Scan for the cell matching the given text and deliver its [x, y] coordinate at center. 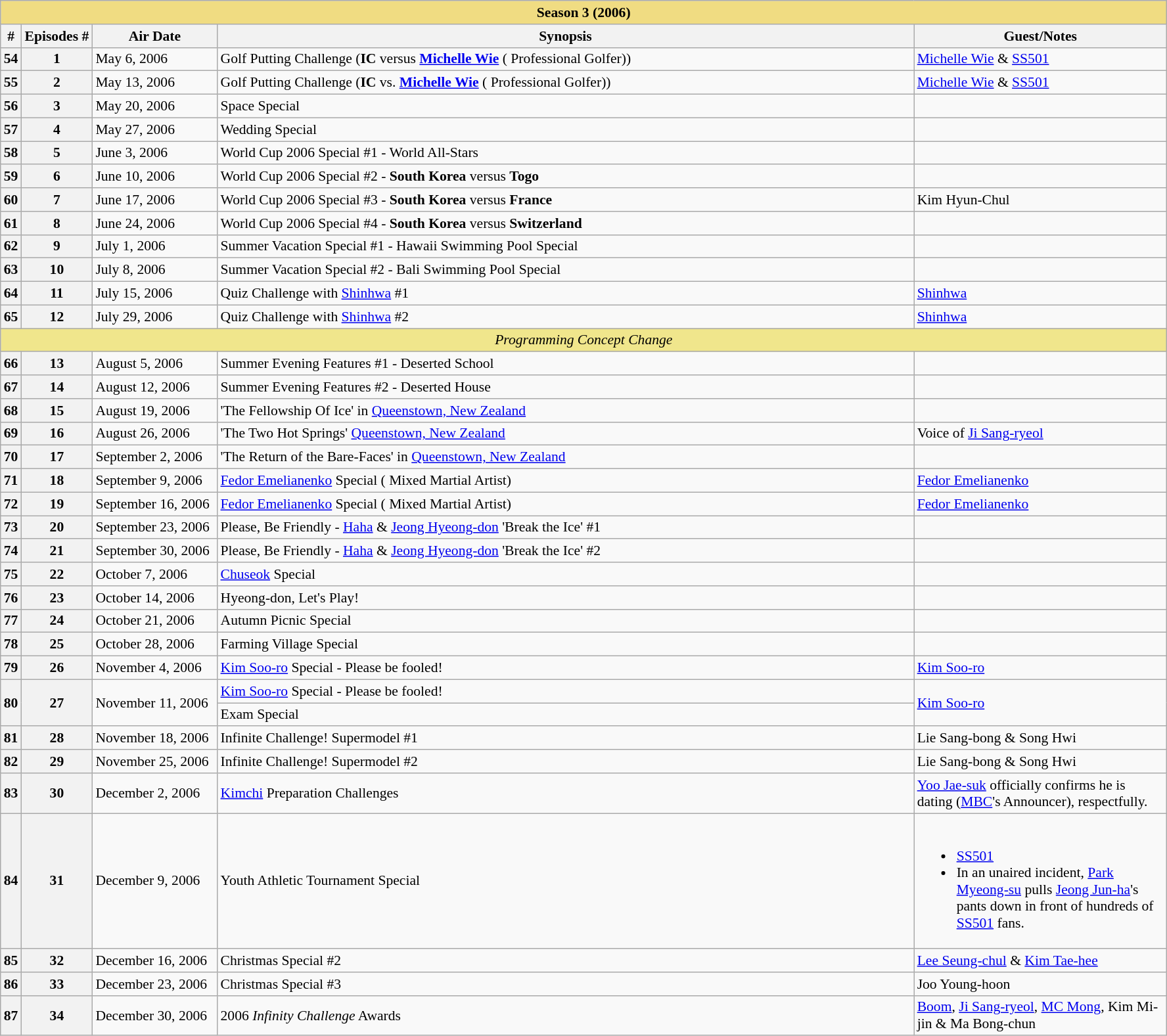
July 29, 2006 [154, 317]
Quiz Challenge with Shinhwa #2 [565, 317]
16 [57, 434]
79 [11, 668]
October 7, 2006 [154, 574]
54 [11, 59]
October 14, 2006 [154, 598]
November 25, 2006 [154, 761]
4 [57, 129]
6 [57, 177]
Quiz Challenge with Shinhwa #1 [565, 294]
June 17, 2006 [154, 200]
81 [11, 738]
31 [57, 881]
Kim Hyun-Chul [1041, 200]
World Cup 2006 Special #4 - South Korea versus Switzerland [565, 223]
9 [57, 246]
September 9, 2006 [154, 481]
November 11, 2006 [154, 703]
56 [11, 106]
2006 Infinity Challenge Awards [565, 1016]
78 [11, 644]
11 [57, 294]
August 12, 2006 [154, 387]
66 [11, 364]
30 [57, 794]
Golf Putting Challenge (IC versus Michelle Wie ( Professional Golfer)) [565, 59]
Autumn Picnic Special [565, 621]
'The Return of the Bare-Faces' in Queenstown, New Zealand [565, 457]
Golf Putting Challenge (IC vs. Michelle Wie ( Professional Golfer)) [565, 83]
August 5, 2006 [154, 364]
62 [11, 246]
October 21, 2006 [154, 621]
59 [11, 177]
64 [11, 294]
May 27, 2006 [154, 129]
July 8, 2006 [154, 270]
27 [57, 703]
Chuseok Special [565, 574]
May 6, 2006 [154, 59]
34 [57, 1016]
World Cup 2006 Special #2 - South Korea versus Togo [565, 177]
June 3, 2006 [154, 153]
November 4, 2006 [154, 668]
November 18, 2006 [154, 738]
Please, Be Friendly - Haha & Jeong Hyeong-don 'Break the Ice' #2 [565, 551]
2 [57, 83]
September 2, 2006 [154, 457]
Voice of Ji Sang-ryeol [1041, 434]
SS501In an unaired incident, Park Myeong-su pulls Jeong Jun-ha's pants down in front of hundreds of SS501 fans. [1041, 881]
September 16, 2006 [154, 504]
Hyeong-don, Let's Play! [565, 598]
World Cup 2006 Special #1 - World All-Stars [565, 153]
December 23, 2006 [154, 984]
Summer Vacation Special #1 - Hawaii Swimming Pool Special [565, 246]
Please, Be Friendly - Haha & Jeong Hyeong-don 'Break the Ice' #1 [565, 528]
19 [57, 504]
84 [11, 881]
Guest/Notes [1041, 36]
'The Two Hot Springs' Queenstown, New Zealand [565, 434]
21 [57, 551]
63 [11, 270]
July 15, 2006 [154, 294]
Youth Athletic Tournament Special [565, 881]
'The Fellowship Of Ice' in Queenstown, New Zealand [565, 411]
June 10, 2006 [154, 177]
Wedding Special [565, 129]
60 [11, 200]
Summer Evening Features #1 - Deserted School [565, 364]
65 [11, 317]
32 [57, 960]
72 [11, 504]
28 [57, 738]
58 [11, 153]
May 20, 2006 [154, 106]
87 [11, 1016]
23 [57, 598]
May 13, 2006 [154, 83]
61 [11, 223]
33 [57, 984]
June 24, 2006 [154, 223]
57 [11, 129]
Summer Vacation Special #2 - Bali Swimming Pool Special [565, 270]
Farming Village Special [565, 644]
Programming Concept Change [583, 340]
76 [11, 598]
74 [11, 551]
67 [11, 387]
10 [57, 270]
# [11, 36]
Summer Evening Features #2 - Deserted House [565, 387]
December 2, 2006 [154, 794]
October 28, 2006 [154, 644]
24 [57, 621]
20 [57, 528]
Joo Young-hoon [1041, 984]
Season 3 (2006) [583, 12]
73 [11, 528]
70 [11, 457]
22 [57, 574]
1 [57, 59]
15 [57, 411]
3 [57, 106]
26 [57, 668]
Air Date [154, 36]
Exam Special [565, 715]
8 [57, 223]
55 [11, 83]
80 [11, 703]
Yoo Jae-suk officially confirms he is dating (MBC's Announcer), respectfully. [1041, 794]
Synopsis [565, 36]
82 [11, 761]
29 [57, 761]
68 [11, 411]
December 9, 2006 [154, 881]
December 30, 2006 [154, 1016]
25 [57, 644]
12 [57, 317]
September 23, 2006 [154, 528]
Boom, Ji Sang-ryeol, MC Mong, Kim Mi-jin & Ma Bong-chun [1041, 1016]
Infinite Challenge! Supermodel #2 [565, 761]
14 [57, 387]
17 [57, 457]
5 [57, 153]
August 19, 2006 [154, 411]
Episodes # [57, 36]
83 [11, 794]
77 [11, 621]
December 16, 2006 [154, 960]
Christmas Special #2 [565, 960]
18 [57, 481]
July 1, 2006 [154, 246]
71 [11, 481]
Kimchi Preparation Challenges [565, 794]
75 [11, 574]
7 [57, 200]
85 [11, 960]
13 [57, 364]
69 [11, 434]
September 30, 2006 [154, 551]
Christmas Special #3 [565, 984]
Lee Seung-chul & Kim Tae-hee [1041, 960]
Space Special [565, 106]
August 26, 2006 [154, 434]
Infinite Challenge! Supermodel #1 [565, 738]
86 [11, 984]
World Cup 2006 Special #3 - South Korea versus France [565, 200]
